Scan for the cell matching the given text and deliver its (x, y) coordinate at center. 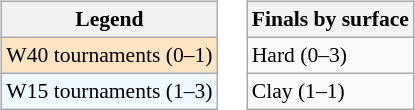
Hard (0–3) (330, 55)
Legend (109, 20)
W15 tournaments (1–3) (109, 91)
Finals by surface (330, 20)
W40 tournaments (0–1) (109, 55)
Clay (1–1) (330, 91)
